For the text-containing cell, return its midpoint in (x, y) coordinate format. 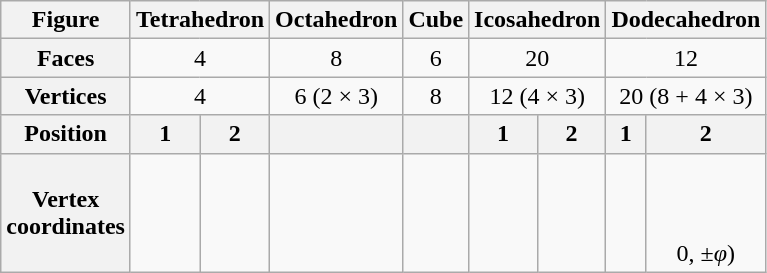
12 (4 × 3) (538, 96)
6 (436, 58)
Dodecahedron (686, 20)
6 (2 × 3) (336, 96)
Octahedron (336, 20)
20 (538, 58)
Icosahedron (538, 20)
Vertices (66, 96)
0, ±φ) (706, 212)
Figure (66, 20)
Cube (436, 20)
Tetrahedron (200, 20)
Position (66, 134)
20 (8 + 4 × 3) (686, 96)
Vertex coordinates (66, 212)
Faces (66, 58)
12 (686, 58)
